Detect which cell encompasses the target text, then output its [x, y] center coordinate. 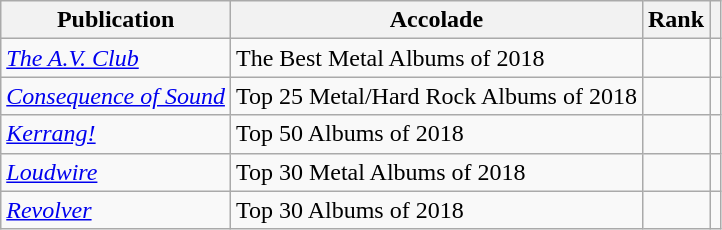
Rank [676, 20]
Revolver [116, 210]
Consequence of Sound [116, 96]
Accolade [436, 20]
Kerrang! [116, 134]
Top 50 Albums of 2018 [436, 134]
Top 30 Albums of 2018 [436, 210]
Loudwire [116, 172]
The Best Metal Albums of 2018 [436, 58]
Top 30 Metal Albums of 2018 [436, 172]
The A.V. Club [116, 58]
Top 25 Metal/Hard Rock Albums of 2018 [436, 96]
Publication [116, 20]
